Return the [x, y] coordinate for the center point of the cell that contains the specified text.  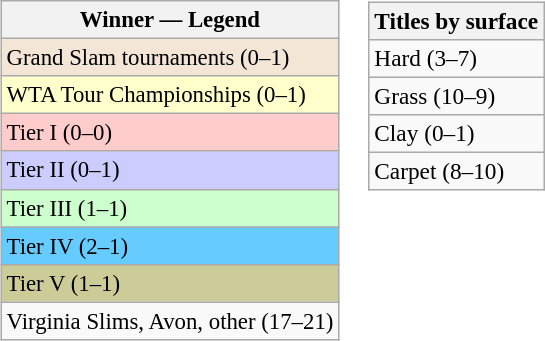
Tier IV (2–1) [170, 246]
WTA Tour Championships (0–1) [170, 95]
Grass (10–9) [456, 96]
Carpet (8–10) [456, 172]
Tier II (0–1) [170, 170]
Tier I (0–0) [170, 133]
Clay (0–1) [456, 134]
Titles by surface [456, 21]
Tier V (1–1) [170, 283]
Virginia Slims, Avon, other (17–21) [170, 321]
Tier III (1–1) [170, 208]
Winner — Legend [170, 20]
Grand Slam tournaments (0–1) [170, 58]
Hard (3–7) [456, 58]
